Determine the [x, y] coordinate at the center of the cell enclosing the given text.  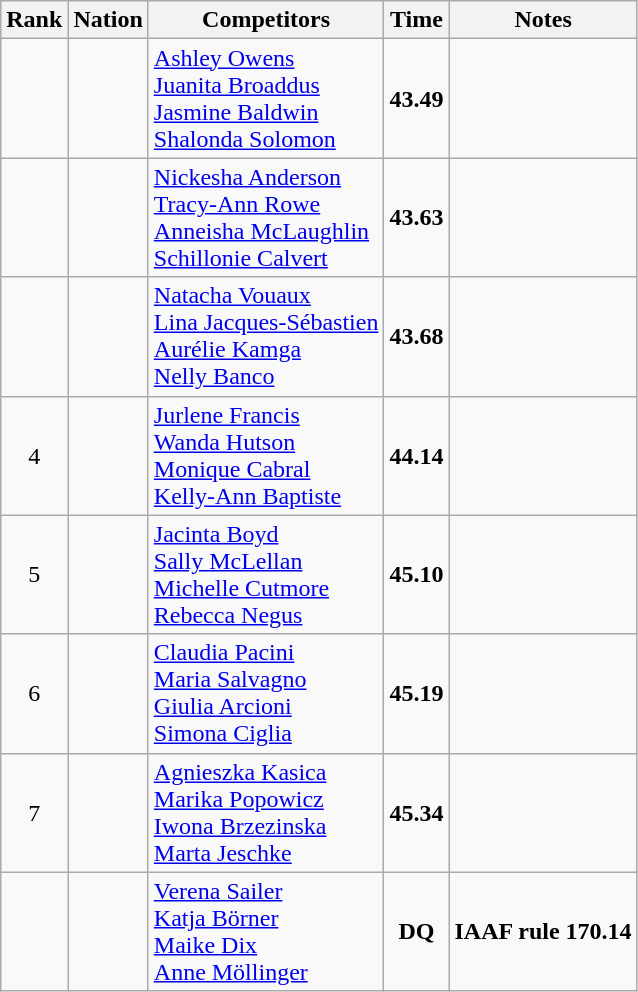
Agnieszka KasicaMarika PopowiczIwona BrzezinskaMarta Jeschke [266, 812]
Jacinta BoydSally McLellanMichelle CutmoreRebecca Negus [266, 574]
Claudia PaciniMaria SalvagnoGiulia ArcioniSimona Ciglia [266, 694]
Competitors [266, 20]
DQ [416, 932]
Nickesha AndersonTracy-Ann RoweAnneisha McLaughlinSchillonie Calvert [266, 218]
45.19 [416, 694]
4 [34, 456]
Nation [108, 20]
43.68 [416, 336]
45.34 [416, 812]
Verena SailerKatja BörnerMaike DixAnne Möllinger [266, 932]
Jurlene FrancisWanda HutsonMonique CabralKelly-Ann Baptiste [266, 456]
45.10 [416, 574]
Rank [34, 20]
5 [34, 574]
Ashley OwensJuanita BroaddusJasmine BaldwinShalonda Solomon [266, 98]
6 [34, 694]
Natacha VouauxLina Jacques-SébastienAurélie KamgaNelly Banco [266, 336]
7 [34, 812]
IAAF rule 170.14 [543, 932]
Time [416, 20]
43.49 [416, 98]
44.14 [416, 456]
43.63 [416, 218]
Notes [543, 20]
